Capture the cell that displays the provided text and extract its (X, Y) central coordinate. 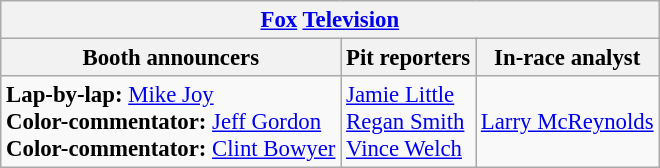
In-race analyst (568, 58)
Fox Television (330, 20)
Jamie LittleRegan SmithVince Welch (408, 122)
Lap-by-lap: Mike JoyColor-commentator: Jeff GordonColor-commentator: Clint Bowyer (171, 122)
Pit reporters (408, 58)
Booth announcers (171, 58)
Larry McReynolds (568, 122)
